Return the [X, Y] coordinate for the center point of the cell that contains the specified text.  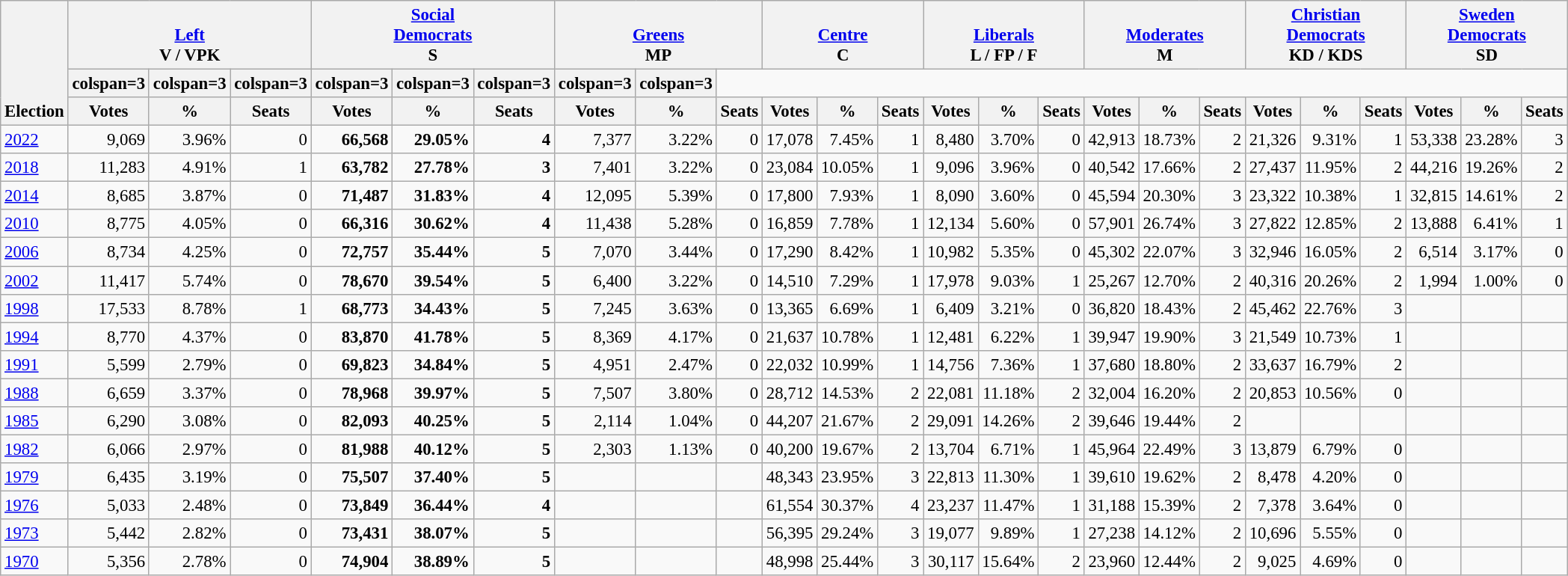
11,283 [108, 168]
21,637 [790, 337]
3.44% [676, 252]
66,568 [351, 140]
27,437 [1273, 168]
4.20% [1331, 477]
6.79% [1331, 449]
29.24% [848, 533]
10.73% [1331, 337]
3.08% [189, 421]
11.30% [1008, 477]
2002 [34, 281]
5,033 [108, 505]
34.43% [433, 308]
6.71% [1008, 449]
83,870 [351, 337]
12.70% [1169, 281]
7,378 [1273, 505]
14,756 [951, 364]
34.84% [433, 364]
73,849 [351, 505]
39,947 [1111, 337]
8.78% [189, 308]
29.05% [433, 140]
7.45% [848, 140]
CentreC [842, 35]
2018 [34, 168]
3.64% [1331, 505]
23,322 [1273, 196]
14.12% [1169, 533]
3.87% [189, 196]
9,069 [108, 140]
3.37% [189, 393]
9.03% [1008, 281]
63,782 [351, 168]
8,685 [108, 196]
1994 [34, 337]
57,901 [1111, 224]
3.70% [1008, 140]
13,888 [1434, 224]
19.44% [1169, 421]
1.00% [1491, 281]
44,216 [1434, 168]
2.79% [189, 364]
20.26% [1331, 281]
3.80% [676, 393]
41.78% [433, 337]
25,267 [1111, 281]
45,594 [1111, 196]
22,081 [951, 393]
7.78% [848, 224]
12,481 [951, 337]
22.07% [1169, 252]
4.17% [676, 337]
9,025 [1273, 562]
23,237 [951, 505]
ChristianDemocratsKD / KDS [1325, 35]
1.04% [676, 421]
11.95% [1331, 168]
8,478 [1273, 477]
22,032 [790, 364]
11.47% [1008, 505]
18.73% [1169, 140]
6.22% [1008, 337]
4.05% [189, 224]
73,431 [351, 533]
14,510 [790, 281]
6,400 [594, 281]
44,207 [790, 421]
3.60% [1008, 196]
2.82% [189, 533]
27,822 [1273, 224]
68,773 [351, 308]
81,988 [351, 449]
Election [34, 63]
10.56% [1331, 393]
36.44% [433, 505]
40,542 [1111, 168]
2.97% [189, 449]
16.05% [1331, 252]
11.18% [1008, 393]
8,770 [108, 337]
39,610 [1111, 477]
48,998 [790, 562]
53,338 [1434, 140]
17,533 [108, 308]
45,964 [1111, 449]
14.53% [848, 393]
30,117 [951, 562]
45,302 [1111, 252]
1973 [34, 533]
2.47% [676, 364]
9.31% [1331, 140]
75,507 [351, 477]
78,670 [351, 281]
2022 [34, 140]
10.05% [848, 168]
4,951 [594, 364]
74,904 [351, 562]
2006 [34, 252]
8,734 [108, 252]
66,316 [351, 224]
1,994 [1434, 281]
19.26% [1491, 168]
8.42% [848, 252]
19,077 [951, 533]
1.13% [676, 449]
19.90% [1169, 337]
LeftV / VPK [190, 35]
ModeratesM [1165, 35]
SocialDemocratsS [432, 35]
10,982 [951, 252]
2010 [34, 224]
5.39% [676, 196]
71,487 [351, 196]
23,960 [1111, 562]
30.37% [848, 505]
22.76% [1331, 308]
40,200 [790, 449]
10.99% [848, 364]
72,757 [351, 252]
1970 [34, 562]
6,659 [108, 393]
8,775 [108, 224]
1976 [34, 505]
6,290 [108, 421]
5.60% [1008, 224]
SwedenDemocratsSD [1486, 35]
5,356 [108, 562]
32,815 [1434, 196]
16.79% [1331, 364]
40.12% [433, 449]
7.36% [1008, 364]
2.48% [189, 505]
12,095 [594, 196]
30.62% [433, 224]
7,377 [594, 140]
13,879 [1273, 449]
6,514 [1434, 252]
3.63% [676, 308]
6.41% [1491, 224]
5,442 [108, 533]
1991 [34, 364]
2.78% [189, 562]
18.80% [1169, 364]
2,303 [594, 449]
23,084 [790, 168]
37,680 [1111, 364]
1998 [34, 308]
1979 [34, 477]
GreensMP [658, 35]
32,946 [1273, 252]
LiberalsL / FP / F [1003, 35]
40,316 [1273, 281]
6,066 [108, 449]
20,853 [1273, 393]
9.89% [1008, 533]
7.93% [848, 196]
69,823 [351, 364]
2014 [34, 196]
25.44% [848, 562]
31.83% [433, 196]
20.30% [1169, 196]
19.62% [1169, 477]
40.25% [433, 421]
16.20% [1169, 393]
61,554 [790, 505]
48,343 [790, 477]
10,696 [1273, 533]
3.21% [1008, 308]
39.54% [433, 281]
8,090 [951, 196]
7,245 [594, 308]
11,438 [594, 224]
1988 [34, 393]
82,093 [351, 421]
7.29% [848, 281]
9,096 [951, 168]
31,188 [1111, 505]
42,913 [1111, 140]
10.38% [1331, 196]
28,712 [790, 393]
56,395 [790, 533]
39,646 [1111, 421]
36,820 [1111, 308]
4.25% [189, 252]
39.97% [433, 393]
5.55% [1331, 533]
22,813 [951, 477]
3.19% [189, 477]
7,507 [594, 393]
2,114 [594, 421]
6,409 [951, 308]
27.78% [433, 168]
19.67% [848, 449]
6,435 [108, 477]
12,134 [951, 224]
17,078 [790, 140]
5.28% [676, 224]
21,549 [1273, 337]
17.66% [1169, 168]
35.44% [433, 252]
37.40% [433, 477]
13,704 [951, 449]
5.74% [189, 281]
12.85% [1331, 224]
4.91% [189, 168]
7,070 [594, 252]
3.17% [1491, 252]
4.37% [189, 337]
16,859 [790, 224]
4.69% [1331, 562]
7,401 [594, 168]
13,365 [790, 308]
15.64% [1008, 562]
27,238 [1111, 533]
23.95% [848, 477]
6.69% [848, 308]
17,800 [790, 196]
10.78% [848, 337]
29,091 [951, 421]
5,599 [108, 364]
32,004 [1111, 393]
38.07% [433, 533]
1982 [34, 449]
5.35% [1008, 252]
12.44% [1169, 562]
26.74% [1169, 224]
78,968 [351, 393]
22.49% [1169, 449]
15.39% [1169, 505]
11,417 [108, 281]
33,637 [1273, 364]
21.67% [848, 421]
8,480 [951, 140]
23.28% [1491, 140]
1985 [34, 421]
18.43% [1169, 308]
45,462 [1273, 308]
17,978 [951, 281]
14.26% [1008, 421]
8,369 [594, 337]
17,290 [790, 252]
21,326 [1273, 140]
38.89% [433, 562]
14.61% [1491, 196]
